Determine the (x, y) coordinate at the center of the cell enclosing the given text.  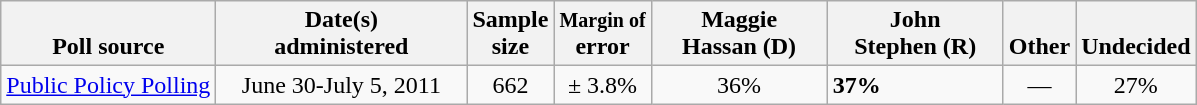
— (1039, 85)
37% (915, 85)
Poll source (108, 34)
662 (510, 85)
Date(s)administered (342, 34)
Public Policy Polling (108, 85)
Undecided (1136, 34)
27% (1136, 85)
Samplesize (510, 34)
± 3.8% (602, 85)
36% (739, 85)
June 30-July 5, 2011 (342, 85)
JohnStephen (R) (915, 34)
Margin oferror (602, 34)
Other (1039, 34)
MaggieHassan (D) (739, 34)
